Extract the (X, Y) coordinate from the center of the cell holding the provided text.  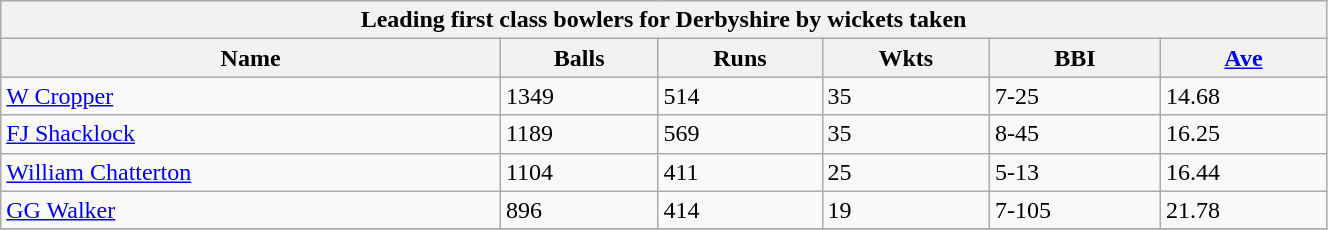
411 (740, 172)
1104 (578, 172)
Balls (578, 58)
Wkts (906, 58)
FJ Shacklock (251, 134)
William Chatterton (251, 172)
W Cropper (251, 96)
14.68 (1243, 96)
1189 (578, 134)
7-25 (1076, 96)
896 (578, 210)
Name (251, 58)
BBI (1076, 58)
GG Walker (251, 210)
21.78 (1243, 210)
Runs (740, 58)
16.25 (1243, 134)
25 (906, 172)
1349 (578, 96)
Ave (1243, 58)
19 (906, 210)
414 (740, 210)
7-105 (1076, 210)
514 (740, 96)
8-45 (1076, 134)
Leading first class bowlers for Derbyshire by wickets taken (664, 20)
5-13 (1076, 172)
569 (740, 134)
16.44 (1243, 172)
